Return (X, Y) of the center of cell containing provided text 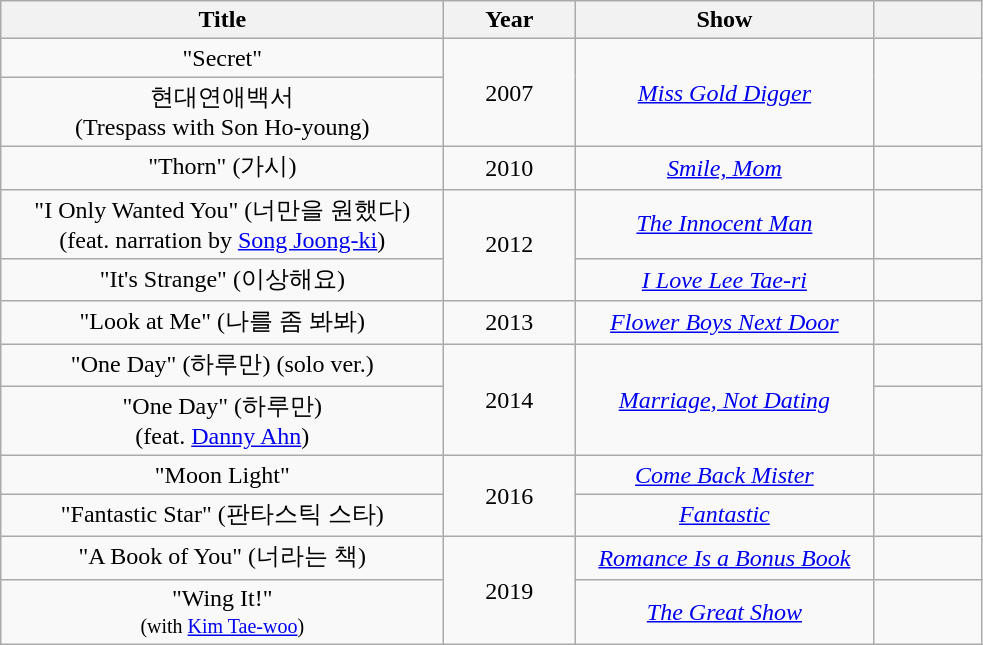
2012 (510, 245)
Romance Is a Bonus Book (724, 558)
Year (510, 20)
The Innocent Man (724, 224)
2014 (510, 400)
Come Back Mister (724, 475)
"Moon Light" (222, 475)
I Love Lee Tae-ri (724, 280)
2016 (510, 496)
2007 (510, 93)
The Great Show (724, 612)
Marriage, Not Dating (724, 400)
2013 (510, 322)
"I Only Wanted You" (너만을 원했다)(feat. narration by Song Joong-ki) (222, 224)
"One Day" (하루만)(feat. Danny Ahn) (222, 421)
"Secret" (222, 58)
"Thorn" (가시) (222, 168)
2010 (510, 168)
Miss Gold Digger (724, 93)
2019 (510, 590)
현대연애백서(Trespass with Son Ho-young) (222, 112)
Smile, Mom (724, 168)
Fantastic (724, 516)
"Wing It!" (with Kim Tae-woo) (222, 612)
Flower Boys Next Door (724, 322)
"One Day" (하루만) (solo ver.) (222, 366)
Title (222, 20)
Show (724, 20)
"It's Strange" (이상해요) (222, 280)
"Fantastic Star" (판타스틱 스타) (222, 516)
"A Book of You" (너라는 책) (222, 558)
"Look at Me" (나를 좀 봐봐) (222, 322)
